Search for the cell housing the specified text and yield its [X, Y] center coordinate. 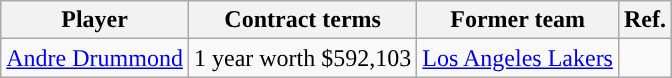
Contract terms [302, 20]
1 year worth $592,103 [302, 58]
Player [95, 20]
Los Angeles Lakers [518, 58]
Ref. [644, 20]
Andre Drummond [95, 58]
Former team [518, 20]
